Detect which cell encompasses the target text, then output its [x, y] center coordinate. 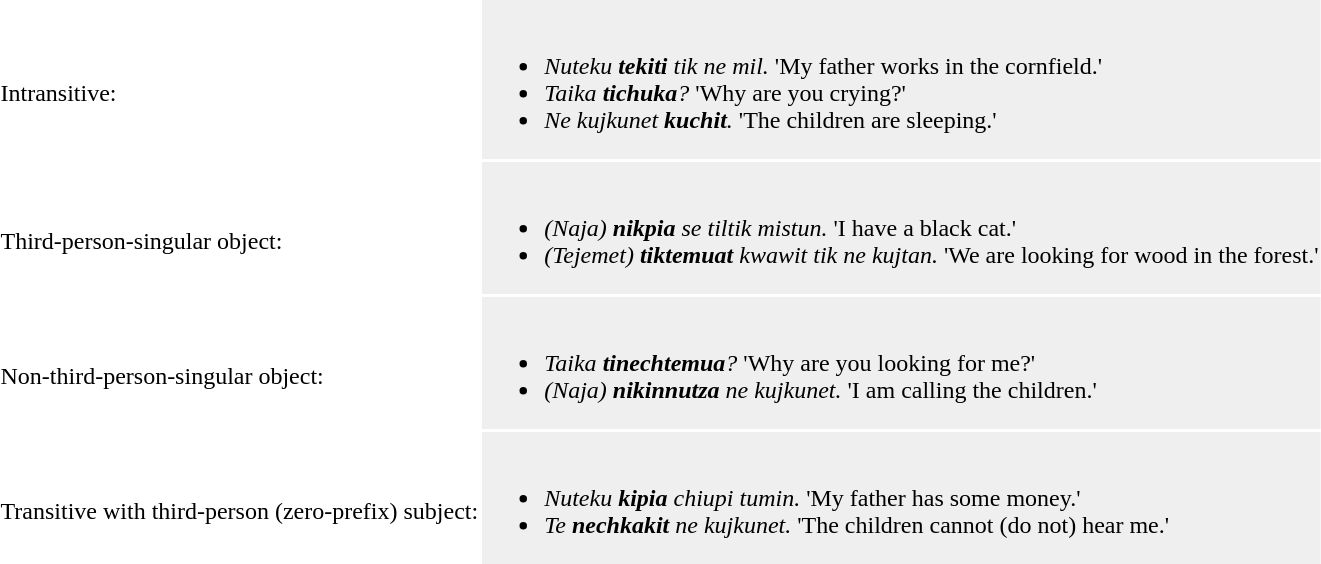
Taika tinechtemua? 'Why are you looking for me?'(Naja) nikinnutza ne kujkunet. 'I am calling the children.' [902, 363]
Nuteku tekiti tik ne mil. 'My father works in the cornfield.'Taika tichuka? 'Why are you crying?'Ne kujkunet kuchit. 'The children are sleeping.' [902, 80]
(Naja) nikpia se tiltik mistun. 'I have a black cat.'(Tejemet) tiktemuat kwawit tik ne kujtan. 'We are looking for wood in the forest.' [902, 228]
Nuteku kipia chiupi tumin. 'My father has some money.'Te nechkakit ne kujkunet. 'The children cannot (do not) hear me.' [902, 498]
